Capture the cell that displays the provided text and extract its [X, Y] central coordinate. 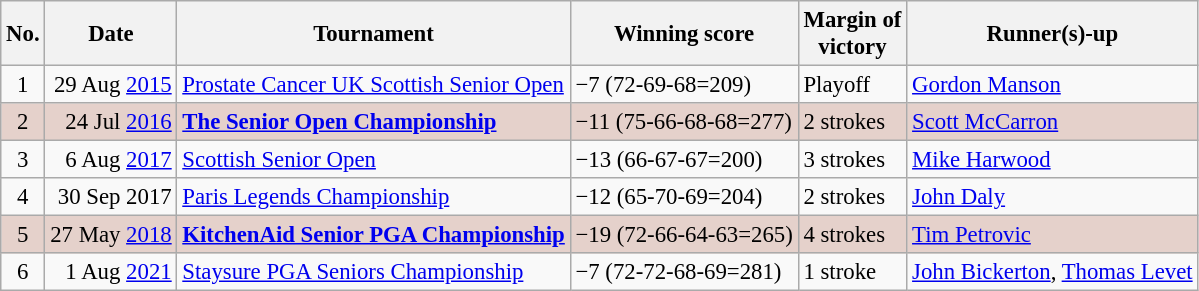
2 [23, 122]
Runner(s)-up [1052, 34]
30 Sep 2017 [111, 197]
The Senior Open Championship [374, 122]
−19 (72-66-64-63=265) [684, 235]
John Daly [1052, 197]
29 Aug 2015 [111, 85]
6 Aug 2017 [111, 160]
−12 (65-70-69=204) [684, 197]
4 [23, 197]
Tim Petrovic [1052, 235]
Margin ofvictory [852, 34]
No. [23, 34]
Scott McCarron [1052, 122]
Prostate Cancer UK Scottish Senior Open [374, 85]
Gordon Manson [1052, 85]
24 Jul 2016 [111, 122]
−13 (66-67-67=200) [684, 160]
3 strokes [852, 160]
27 May 2018 [111, 235]
−11 (75-66-68-68=277) [684, 122]
1 [23, 85]
Scottish Senior Open [374, 160]
Tournament [374, 34]
KitchenAid Senior PGA Championship [374, 235]
4 strokes [852, 235]
Paris Legends Championship [374, 197]
Winning score [684, 34]
Mike Harwood [1052, 160]
5 [23, 235]
Playoff [852, 85]
−7 (72-69-68=209) [684, 85]
3 [23, 160]
Date [111, 34]
